Return the (X, Y) coordinate for the center point of the cell that contains the specified text.  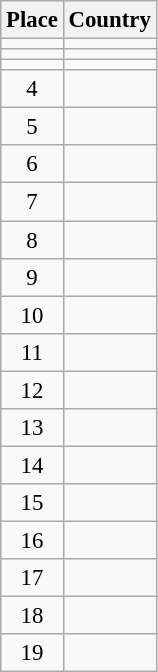
6 (32, 165)
7 (32, 202)
15 (32, 503)
13 (32, 428)
Place (32, 20)
10 (32, 315)
4 (32, 89)
14 (32, 465)
16 (32, 540)
17 (32, 578)
18 (32, 616)
Country (110, 20)
19 (32, 653)
11 (32, 352)
8 (32, 240)
9 (32, 277)
5 (32, 127)
12 (32, 390)
